Capture the cell that displays the provided text and extract its [X, Y] central coordinate. 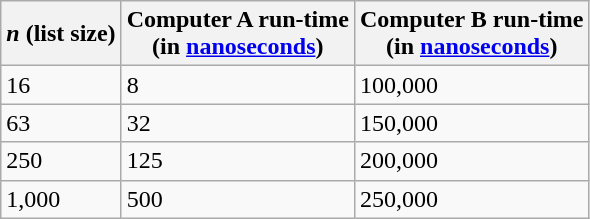
Computer A run-time(in nanoseconds) [238, 34]
n (list size) [61, 34]
250,000 [472, 199]
8 [238, 85]
Computer B run-time(in nanoseconds) [472, 34]
150,000 [472, 123]
1,000 [61, 199]
200,000 [472, 161]
16 [61, 85]
100,000 [472, 85]
63 [61, 123]
500 [238, 199]
32 [238, 123]
125 [238, 161]
250 [61, 161]
